For the text-containing cell, return its midpoint in (X, Y) coordinate format. 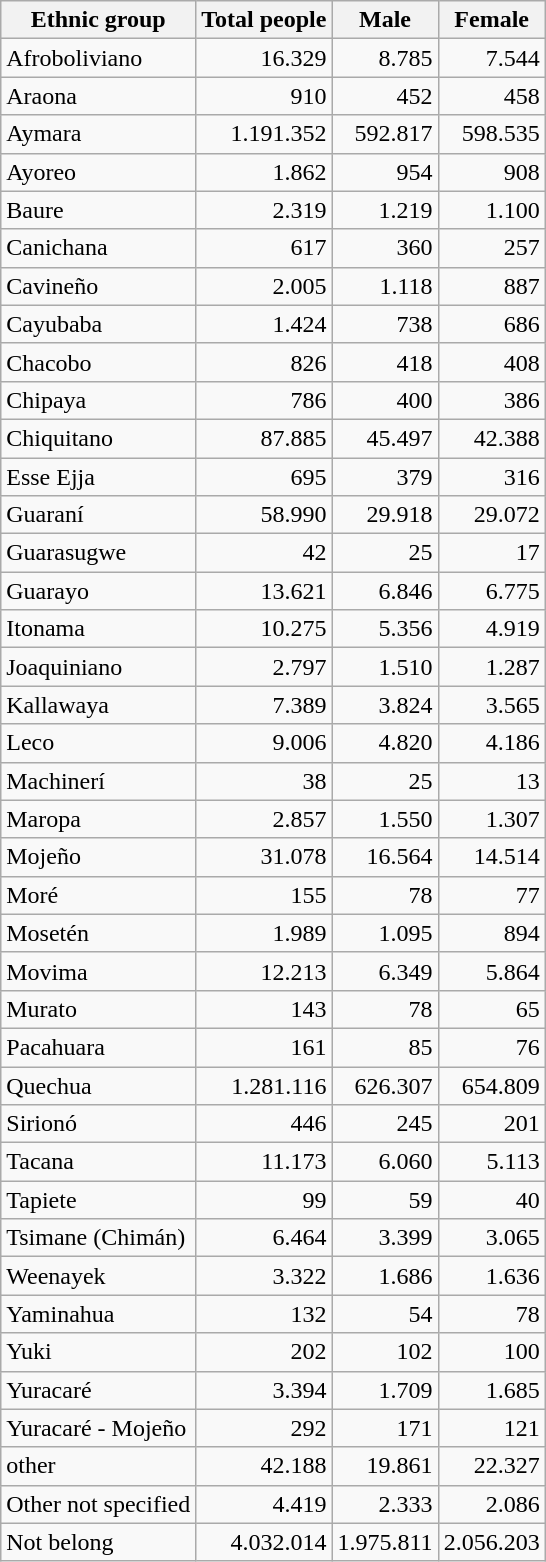
Joaquiniano (98, 667)
4.919 (492, 629)
316 (492, 477)
Quechua (98, 1085)
887 (492, 286)
292 (264, 1428)
Total people (264, 20)
2.056.203 (492, 1542)
418 (385, 362)
13.621 (264, 591)
Not belong (98, 1542)
19.861 (385, 1466)
Aymara (98, 134)
Cavineño (98, 286)
6.775 (492, 591)
16.564 (385, 857)
29.072 (492, 515)
29.918 (385, 515)
5.864 (492, 971)
5.113 (492, 1162)
Tsimane (Chimán) (98, 1238)
Movima (98, 971)
143 (264, 1009)
4.032.014 (264, 1542)
Mojeño (98, 857)
452 (385, 96)
other (98, 1466)
1.191.352 (264, 134)
3.065 (492, 1238)
22.327 (492, 1466)
85 (385, 1047)
102 (385, 1352)
Moré (98, 895)
12.213 (264, 971)
100 (492, 1352)
Other not specified (98, 1504)
13 (492, 781)
201 (492, 1124)
40 (492, 1200)
1.550 (385, 819)
Ayoreo (98, 172)
1.862 (264, 172)
Itonama (98, 629)
Chiquitano (98, 438)
592.817 (385, 134)
6.464 (264, 1238)
132 (264, 1314)
1.989 (264, 933)
4.419 (264, 1504)
59 (385, 1200)
786 (264, 400)
617 (264, 248)
1.095 (385, 933)
2.857 (264, 819)
8.785 (385, 58)
894 (492, 933)
Chipaya (98, 400)
2.005 (264, 286)
2.319 (264, 210)
458 (492, 96)
3.394 (264, 1390)
4.820 (385, 743)
2.333 (385, 1504)
7.544 (492, 58)
65 (492, 1009)
3.322 (264, 1276)
45.497 (385, 438)
Weenayek (98, 1276)
Guarasugwe (98, 553)
4.186 (492, 743)
738 (385, 324)
6.846 (385, 591)
1.975.811 (385, 1542)
Male (385, 20)
1.686 (385, 1276)
Guaraní (98, 515)
10.275 (264, 629)
908 (492, 172)
Yaminahua (98, 1314)
6.349 (385, 971)
695 (264, 477)
16.329 (264, 58)
42 (264, 553)
1.424 (264, 324)
598.535 (492, 134)
1.636 (492, 1276)
Leco (98, 743)
121 (492, 1428)
Ethnic group (98, 20)
626.307 (385, 1085)
42.388 (492, 438)
Mosetén (98, 933)
400 (385, 400)
3.399 (385, 1238)
31.078 (264, 857)
1.685 (492, 1390)
Yuracaré (98, 1390)
Afroboliviano (98, 58)
954 (385, 172)
446 (264, 1124)
Pacahuara (98, 1047)
14.514 (492, 857)
171 (385, 1428)
245 (385, 1124)
7.389 (264, 705)
77 (492, 895)
Esse Ejja (98, 477)
76 (492, 1047)
686 (492, 324)
1.100 (492, 210)
1.281.116 (264, 1085)
54 (385, 1314)
Tacana (98, 1162)
6.060 (385, 1162)
Murato (98, 1009)
42.188 (264, 1466)
Chacobo (98, 362)
Guarayo (98, 591)
2.797 (264, 667)
5.356 (385, 629)
1.118 (385, 286)
1.510 (385, 667)
9.006 (264, 743)
Yuki (98, 1352)
Maropa (98, 819)
Yuracaré - Mojeño (98, 1428)
Canichana (98, 248)
360 (385, 248)
38 (264, 781)
654.809 (492, 1085)
11.173 (264, 1162)
826 (264, 362)
161 (264, 1047)
155 (264, 895)
Sirionó (98, 1124)
1.709 (385, 1390)
Kallawaya (98, 705)
379 (385, 477)
3.565 (492, 705)
58.990 (264, 515)
202 (264, 1352)
17 (492, 553)
1.219 (385, 210)
2.086 (492, 1504)
257 (492, 248)
99 (264, 1200)
3.824 (385, 705)
Araona (98, 96)
Cayubaba (98, 324)
386 (492, 400)
408 (492, 362)
1.307 (492, 819)
Female (492, 20)
910 (264, 96)
Tapiete (98, 1200)
Baure (98, 210)
1.287 (492, 667)
Machinerí (98, 781)
87.885 (264, 438)
